Pinpoint the cell where the given text exists, returning its [X, Y] midpoint coordinate. 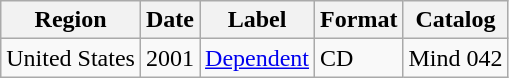
United States [71, 58]
CD [359, 58]
Label [258, 20]
Mind 042 [456, 58]
Dependent [258, 58]
2001 [170, 58]
Format [359, 20]
Region [71, 20]
Date [170, 20]
Catalog [456, 20]
